Detect which cell encompasses the target text, then output its (x, y) center coordinate. 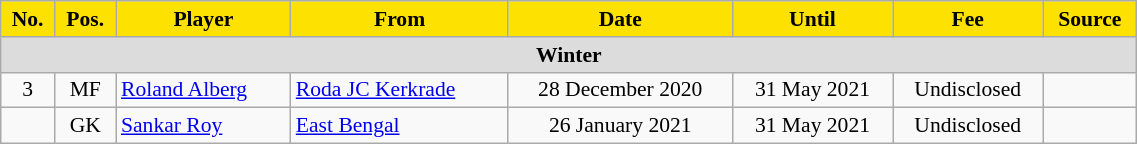
MF (86, 90)
28 December 2020 (620, 90)
Pos. (86, 19)
No. (28, 19)
East Bengal (400, 126)
Date (620, 19)
Sankar Roy (204, 126)
Until (812, 19)
From (400, 19)
Fee (968, 19)
Winter (569, 55)
3 (28, 90)
Player (204, 19)
Roda JC Kerkrade (400, 90)
Roland Alberg (204, 90)
Source (1090, 19)
26 January 2021 (620, 126)
GK (86, 126)
